From the cell containing the given text, extract its center point as [x, y] coordinate. 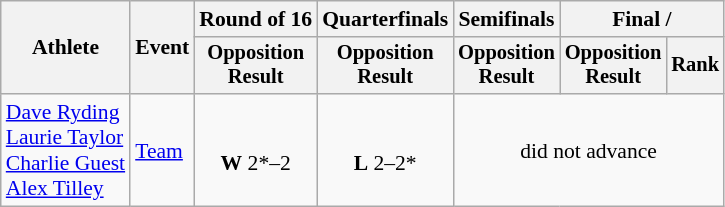
did not advance [588, 150]
Event [162, 48]
Team [162, 150]
L 2–2* [385, 150]
W 2*–2 [256, 150]
Athlete [66, 48]
Dave RydingLaurie TaylorCharlie GuestAlex Tilley [66, 150]
Quarterfinals [385, 19]
Final / [642, 19]
Semifinals [506, 19]
Round of 16 [256, 19]
Rank [695, 66]
